Extract the (X, Y) coordinate from the center of the cell holding the provided text.  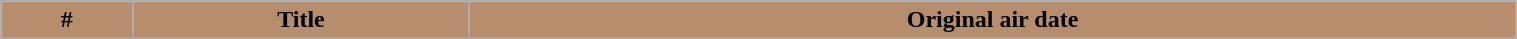
Original air date (992, 20)
# (67, 20)
Title (301, 20)
